For the text-containing cell, return its midpoint in (X, Y) coordinate format. 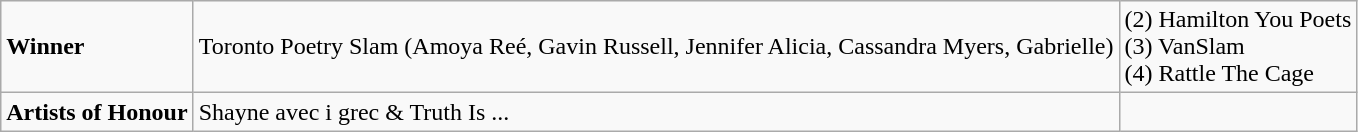
Shayne avec i grec & Truth Is ... (656, 112)
(2) Hamilton You Poets(3) VanSlam(4) Rattle The Cage (1238, 47)
Artists of Honour (97, 112)
Winner (97, 47)
Toronto Poetry Slam (Amoya Reé, Gavin Russell, Jennifer Alicia, Cassandra Myers, Gabrielle) (656, 47)
